Return the [X, Y] coordinate for the center point of the cell that contains the specified text.  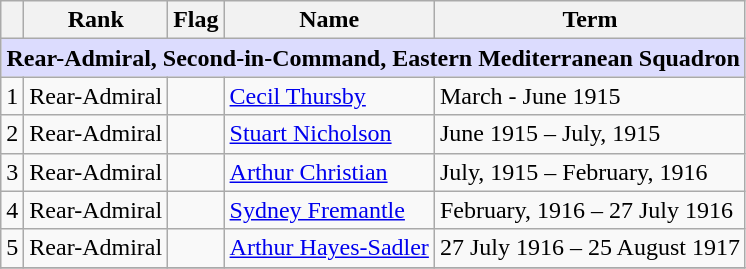
Rank [96, 20]
27 July 1916 – 25 August 1917 [590, 248]
Arthur Christian [329, 172]
1 [12, 96]
Cecil Thursby [329, 96]
June 1915 – July, 1915 [590, 134]
Stuart Nicholson [329, 134]
4 [12, 210]
2 [12, 134]
Sydney Fremantle [329, 210]
Name [329, 20]
5 [12, 248]
Flag [196, 20]
July, 1915 – February, 1916 [590, 172]
Term [590, 20]
Rear-Admiral, Second-in-Command, Eastern Mediterranean Squadron [374, 58]
Arthur Hayes-Sadler [329, 248]
February, 1916 – 27 July 1916 [590, 210]
March - June 1915 [590, 96]
3 [12, 172]
